Output the (x, y) coordinate of the center of the cell containing the given text.  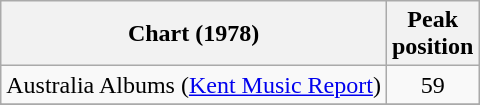
Chart (1978) (194, 34)
59 (432, 85)
Peakposition (432, 34)
Australia Albums (Kent Music Report) (194, 85)
